Search for the cell housing the specified text and yield its (X, Y) center coordinate. 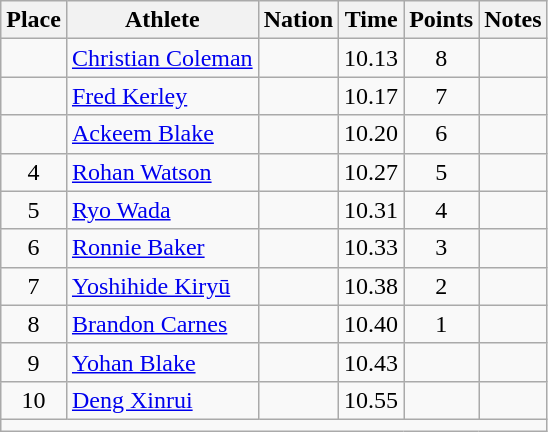
10.40 (372, 324)
Ryo Wada (162, 210)
Deng Xinrui (162, 400)
Athlete (162, 20)
10.13 (372, 58)
9 (34, 362)
Rohan Watson (162, 172)
10.31 (372, 210)
Fred Kerley (162, 96)
Brandon Carnes (162, 324)
10.55 (372, 400)
10.20 (372, 134)
2 (442, 286)
Yoshihide Kiryū (162, 286)
10.33 (372, 248)
1 (442, 324)
3 (442, 248)
Notes (513, 20)
Ackeem Blake (162, 134)
10.27 (372, 172)
Yohan Blake (162, 362)
10 (34, 400)
Place (34, 20)
10.38 (372, 286)
Nation (298, 20)
Ronnie Baker (162, 248)
10.17 (372, 96)
10.43 (372, 362)
Points (442, 20)
Time (372, 20)
Christian Coleman (162, 58)
